Capture the cell that displays the provided text and extract its [x, y] central coordinate. 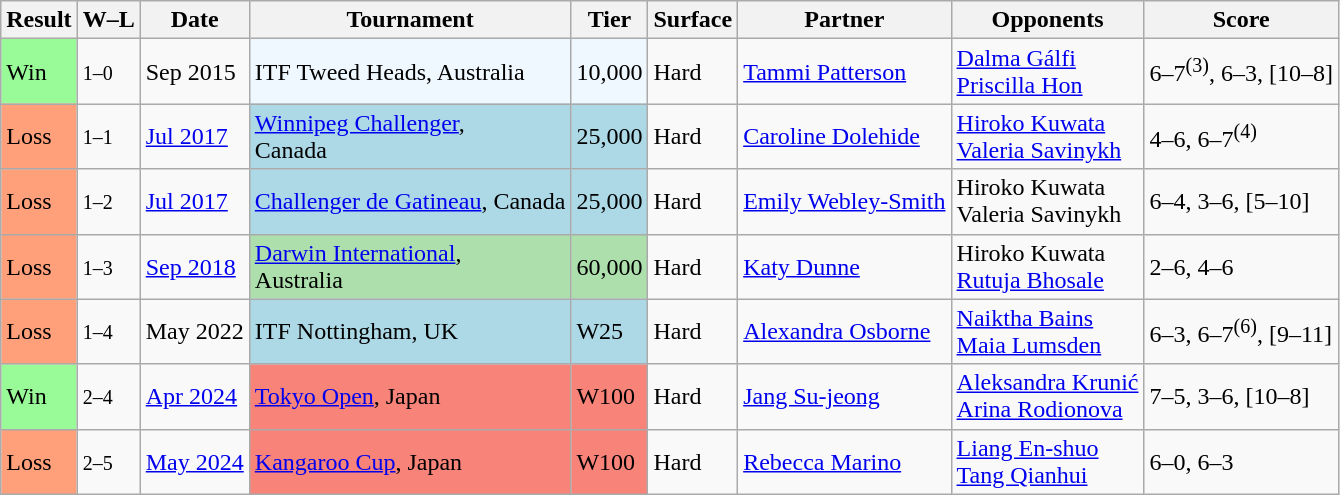
Kangaroo Cup, Japan [410, 462]
Date [194, 20]
Score [1241, 20]
Partner [844, 20]
Rebecca Marino [844, 462]
ITF Tweed Heads, Australia [410, 72]
Tammi Patterson [844, 72]
Apr 2024 [194, 396]
6–4, 3–6, [5–10] [1241, 202]
1–2 [108, 202]
1–3 [108, 266]
Darwin International, Australia [410, 266]
Alexandra Osborne [844, 332]
Sep 2015 [194, 72]
Tier [610, 20]
7–5, 3–6, [10–8] [1241, 396]
Winnipeg Challenger, Canada [410, 136]
2–4 [108, 396]
Challenger de Gatineau, Canada [410, 202]
Jang Su-jeong [844, 396]
1–4 [108, 332]
May 2024 [194, 462]
Emily Webley-Smith [844, 202]
2–6, 4–6 [1241, 266]
6–7(3), 6–3, [10–8] [1241, 72]
Sep 2018 [194, 266]
1–1 [108, 136]
Opponents [1048, 20]
ITF Nottingham, UK [410, 332]
Aleksandra Krunić Arina Rodionova [1048, 396]
Dalma Gálfi Priscilla Hon [1048, 72]
Tokyo Open, Japan [410, 396]
2–5 [108, 462]
W25 [610, 332]
May 2022 [194, 332]
10,000 [610, 72]
Tournament [410, 20]
60,000 [610, 266]
6–0, 6–3 [1241, 462]
Naiktha Bains Maia Lumsden [1048, 332]
Hiroko Kuwata Rutuja Bhosale [1048, 266]
1–0 [108, 72]
4–6, 6–7(4) [1241, 136]
Katy Dunne [844, 266]
Result [39, 20]
Caroline Dolehide [844, 136]
Liang En-shuo Tang Qianhui [1048, 462]
W–L [108, 20]
6–3, 6–7(6), [9–11] [1241, 332]
Surface [693, 20]
